Locate the cell with the specified text and output its (X, Y) center coordinate. 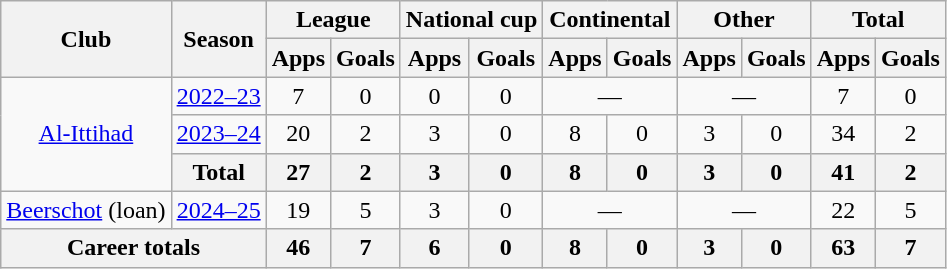
National cup (471, 20)
2023–24 (218, 134)
Club (86, 39)
2024–25 (218, 210)
41 (843, 172)
27 (298, 172)
Beerschot (loan) (86, 210)
Season (218, 39)
League (333, 20)
2022–23 (218, 96)
63 (843, 248)
34 (843, 134)
46 (298, 248)
20 (298, 134)
Other (744, 20)
6 (434, 248)
22 (843, 210)
Continental (610, 20)
Career totals (134, 248)
19 (298, 210)
Al-Ittihad (86, 134)
